Scan for the cell matching the given text and deliver its [x, y] coordinate at center. 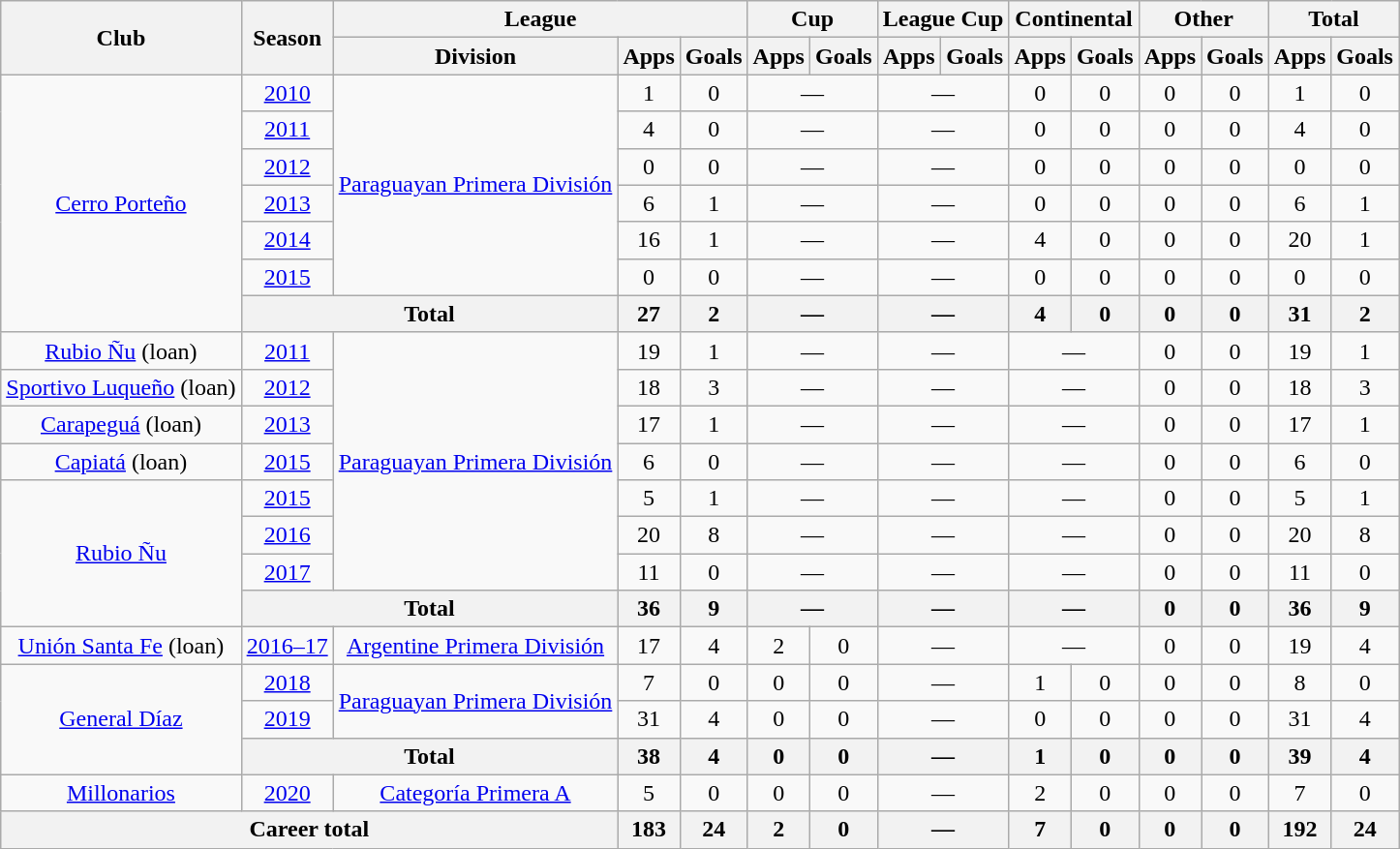
Capiatá (loan) [121, 462]
2016–17 [287, 646]
League Cup [943, 19]
2017 [287, 572]
183 [649, 830]
Club [121, 38]
Categoría Primera A [475, 793]
27 [649, 314]
Carapeguá (loan) [121, 424]
Season [287, 38]
Sportivo Luqueño (loan) [121, 387]
2014 [287, 240]
Millonarios [121, 793]
2010 [287, 93]
Unión Santa Fe (loan) [121, 646]
2020 [287, 793]
39 [1299, 756]
2016 [287, 535]
General Díaz [121, 719]
Argentine Primera División [475, 646]
Other [1203, 19]
2019 [287, 719]
Rubio Ñu [121, 554]
Cerro Porteño [121, 203]
Division [475, 56]
Continental [1074, 19]
Cup [812, 19]
Rubio Ñu (loan) [121, 350]
38 [649, 756]
16 [649, 240]
192 [1299, 830]
Career total [310, 830]
2018 [287, 682]
League [540, 19]
